Provide the (X, Y) coordinate of the cell's center where the given text is located.  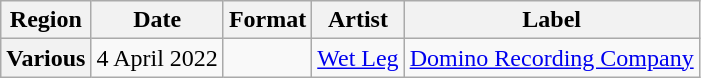
Region (46, 20)
Date (157, 20)
4 April 2022 (157, 58)
Various (46, 58)
Wet Leg (358, 58)
Domino Recording Company (552, 58)
Format (267, 20)
Label (552, 20)
Artist (358, 20)
